Pinpoint the cell where the given text exists, returning its (X, Y) midpoint coordinate. 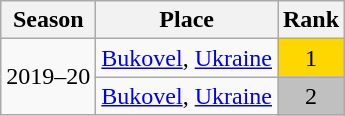
Place (187, 20)
1 (312, 58)
Rank (312, 20)
Season (48, 20)
2 (312, 96)
2019–20 (48, 77)
